From the cell containing the given text, extract its center point as [x, y] coordinate. 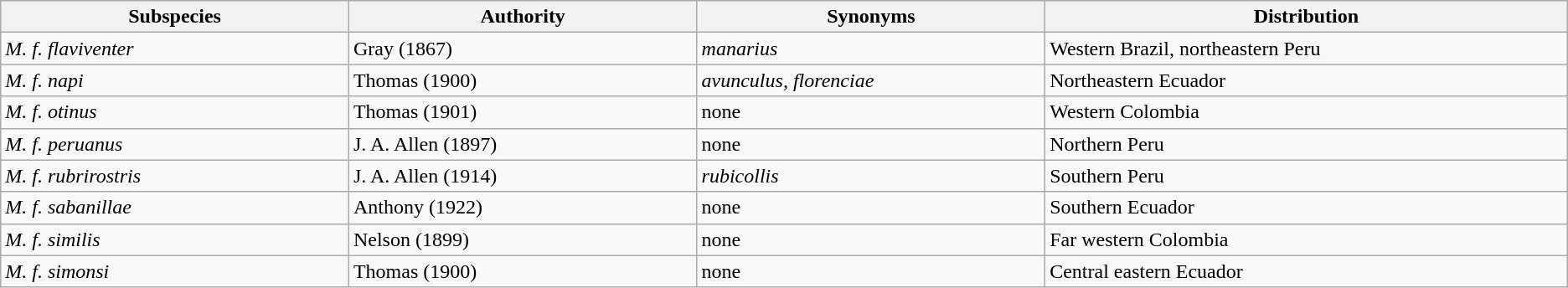
Central eastern Ecuador [1307, 271]
Far western Colombia [1307, 239]
M. f. similis [175, 239]
Authority [523, 17]
M. f. sabanillae [175, 208]
Northern Peru [1307, 144]
Anthony (1922) [523, 208]
rubicollis [871, 176]
avunculus, florenciae [871, 80]
Northeastern Ecuador [1307, 80]
Western Brazil, northeastern Peru [1307, 49]
manarius [871, 49]
Subspecies [175, 17]
Thomas (1901) [523, 112]
J. A. Allen (1897) [523, 144]
Gray (1867) [523, 49]
M. f. napi [175, 80]
Nelson (1899) [523, 239]
M. f. otinus [175, 112]
Western Colombia [1307, 112]
M. f. simonsi [175, 271]
Southern Ecuador [1307, 208]
Synonyms [871, 17]
Distribution [1307, 17]
J. A. Allen (1914) [523, 176]
M. f. flaviventer [175, 49]
Southern Peru [1307, 176]
M. f. rubrirostris [175, 176]
M. f. peruanus [175, 144]
